Search for the cell housing the specified text and yield its (x, y) center coordinate. 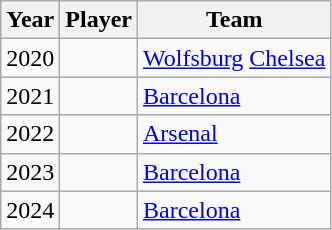
Team (234, 20)
2021 (30, 96)
Player (99, 20)
Year (30, 20)
2022 (30, 134)
2020 (30, 58)
Wolfsburg Chelsea (234, 58)
2023 (30, 172)
2024 (30, 210)
Arsenal (234, 134)
